Determine the (X, Y) coordinate at the center of the cell enclosing the given text.  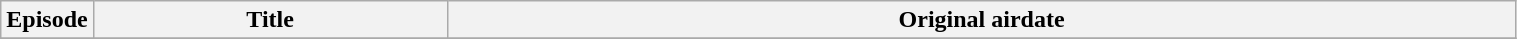
Title (270, 20)
Episode (47, 20)
Original airdate (982, 20)
